Identify which cell holds the provided text, then report its [x, y] central coordinate. 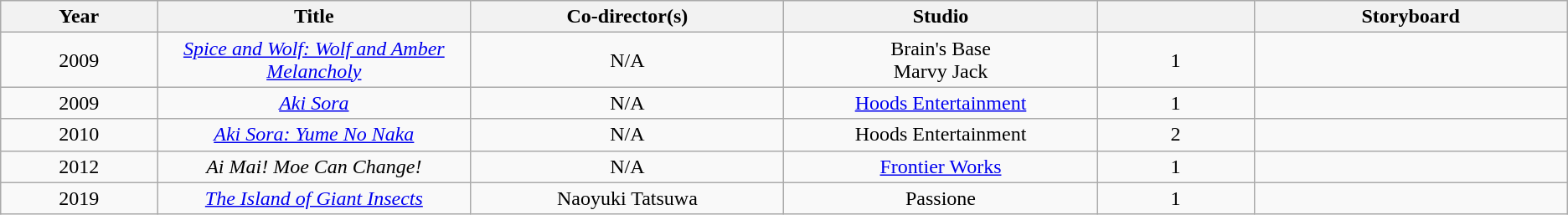
Co-director(s) [627, 17]
Frontier Works [941, 166]
The Island of Giant Insects [314, 198]
2012 [79, 166]
2010 [79, 135]
Studio [941, 17]
Passione [941, 198]
Spice and Wolf: Wolf and Amber Melancholy [314, 60]
Aki Sora: Yume No Naka [314, 135]
2019 [79, 198]
Naoyuki Tatsuwa [627, 198]
Storyboard [1411, 17]
Year [79, 17]
Brain's BaseMarvy Jack [941, 60]
Ai Mai! Moe Can Change! [314, 166]
Aki Sora [314, 103]
2 [1176, 135]
Title [314, 17]
